Search for the cell housing the specified text and yield its [X, Y] center coordinate. 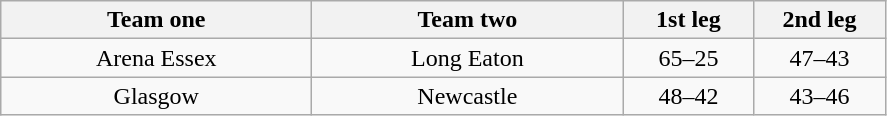
Team two [468, 20]
47–43 [820, 58]
65–25 [688, 58]
Team one [156, 20]
2nd leg [820, 20]
Long Eaton [468, 58]
Glasgow [156, 96]
48–42 [688, 96]
1st leg [688, 20]
Newcastle [468, 96]
Arena Essex [156, 58]
43–46 [820, 96]
